Capture the cell that displays the provided text and extract its (X, Y) central coordinate. 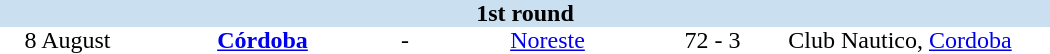
Noreste (548, 40)
- (405, 40)
Club Nautico, Cordoba (900, 40)
1st round (525, 14)
8 August (68, 40)
72 - 3 (712, 40)
Córdoba (262, 40)
